Identify which cell holds the provided text, then report its (X, Y) central coordinate. 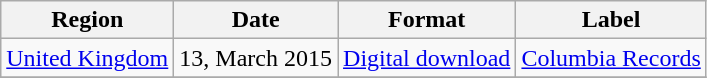
Columbia Records (611, 58)
Label (611, 20)
Region (88, 20)
United Kingdom (88, 58)
13, March 2015 (256, 58)
Format (427, 20)
Digital download (427, 58)
Date (256, 20)
